Return the (X, Y) coordinate for the center point of the cell that contains the specified text.  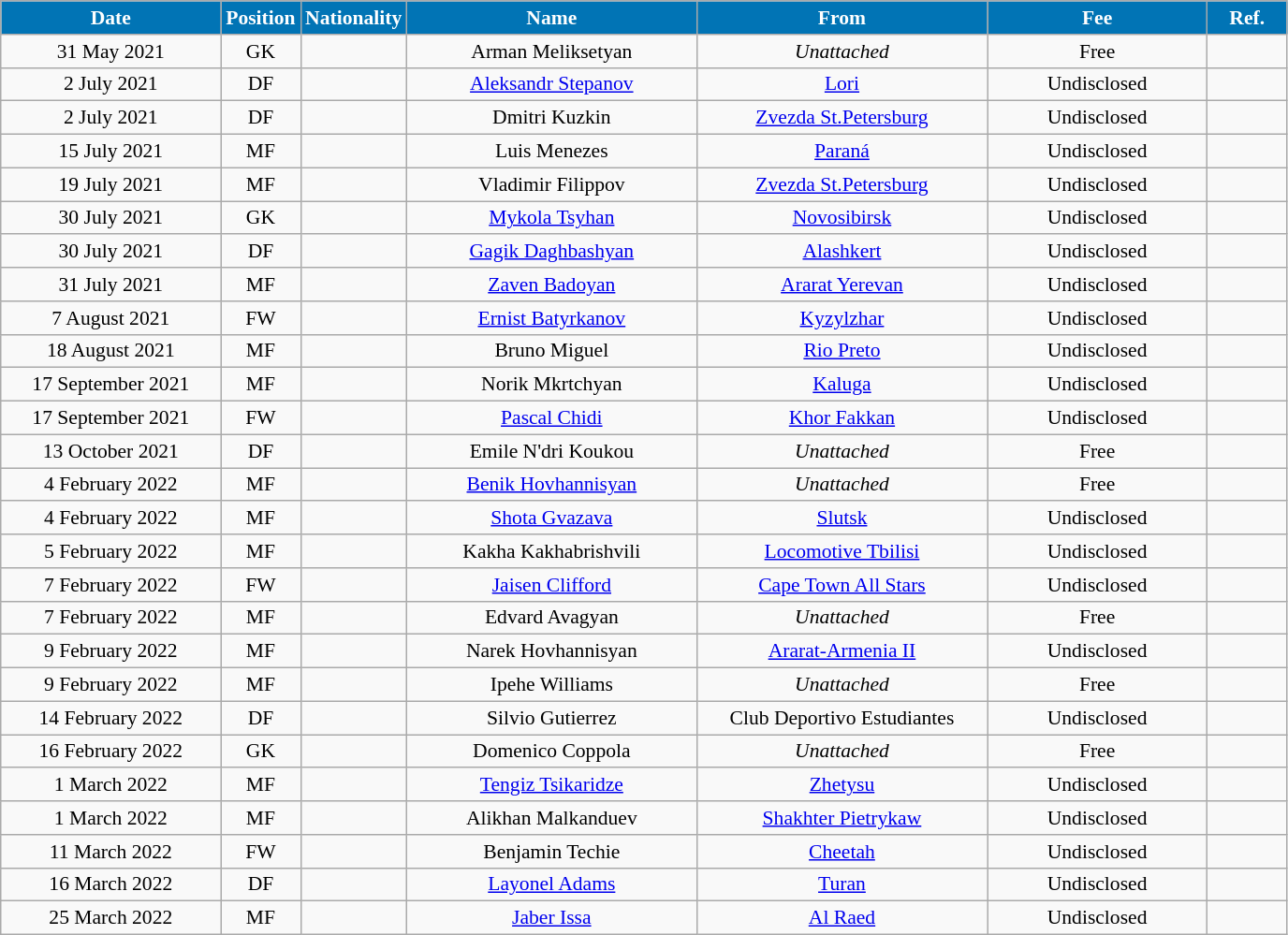
Pascal Chidi (551, 418)
16 March 2022 (110, 884)
Kaluga (842, 385)
Lori (842, 84)
7 August 2021 (110, 318)
Benjamin Techie (551, 852)
Ernist Batyrkanov (551, 318)
Locomotive Tbilisi (842, 551)
Dmitri Kuzkin (551, 118)
Emile N'dri Koukou (551, 451)
Novosibirsk (842, 218)
Cape Town All Stars (842, 585)
Shakhter Pietrykaw (842, 818)
Zaven Badoyan (551, 285)
Silvio Gutierrez (551, 718)
18 August 2021 (110, 351)
Benik Hovhannisyan (551, 485)
Kakha Kakhabrishvili (551, 551)
Jaber Issa (551, 918)
13 October 2021 (110, 451)
31 July 2021 (110, 285)
Ararat Yerevan (842, 285)
16 February 2022 (110, 752)
Ararat-Armenia II (842, 651)
Gagik Daghbashyan (551, 252)
19 July 2021 (110, 184)
Mykola Tsyhan (551, 218)
Aleksandr Stepanov (551, 84)
Vladimir Filippov (551, 184)
Shota Gvazava (551, 519)
Norik Mkrtchyan (551, 385)
Name (551, 18)
Ref. (1247, 18)
Nationality (354, 18)
Narek Hovhannisyan (551, 651)
Khor Fakkan (842, 418)
Al Raed (842, 918)
Bruno Miguel (551, 351)
5 February 2022 (110, 551)
25 March 2022 (110, 918)
Rio Preto (842, 351)
Domenico Coppola (551, 752)
From (842, 18)
Jaisen Clifford (551, 585)
Turan (842, 884)
Fee (1097, 18)
Ipehe Williams (551, 685)
Edvard Avagyan (551, 618)
Position (260, 18)
15 July 2021 (110, 152)
Cheetah (842, 852)
31 May 2021 (110, 51)
Slutsk (842, 519)
Arman Meliksetyan (551, 51)
Layonel Adams (551, 884)
Alashkert (842, 252)
Club Deportivo Estudiantes (842, 718)
Tengiz Tsikaridze (551, 785)
Date (110, 18)
14 February 2022 (110, 718)
Luis Menezes (551, 152)
Alikhan Malkanduev (551, 818)
Paraná (842, 152)
Zhetysu (842, 785)
11 March 2022 (110, 852)
Kyzylzhar (842, 318)
